Return (X, Y) of the center of cell containing provided text 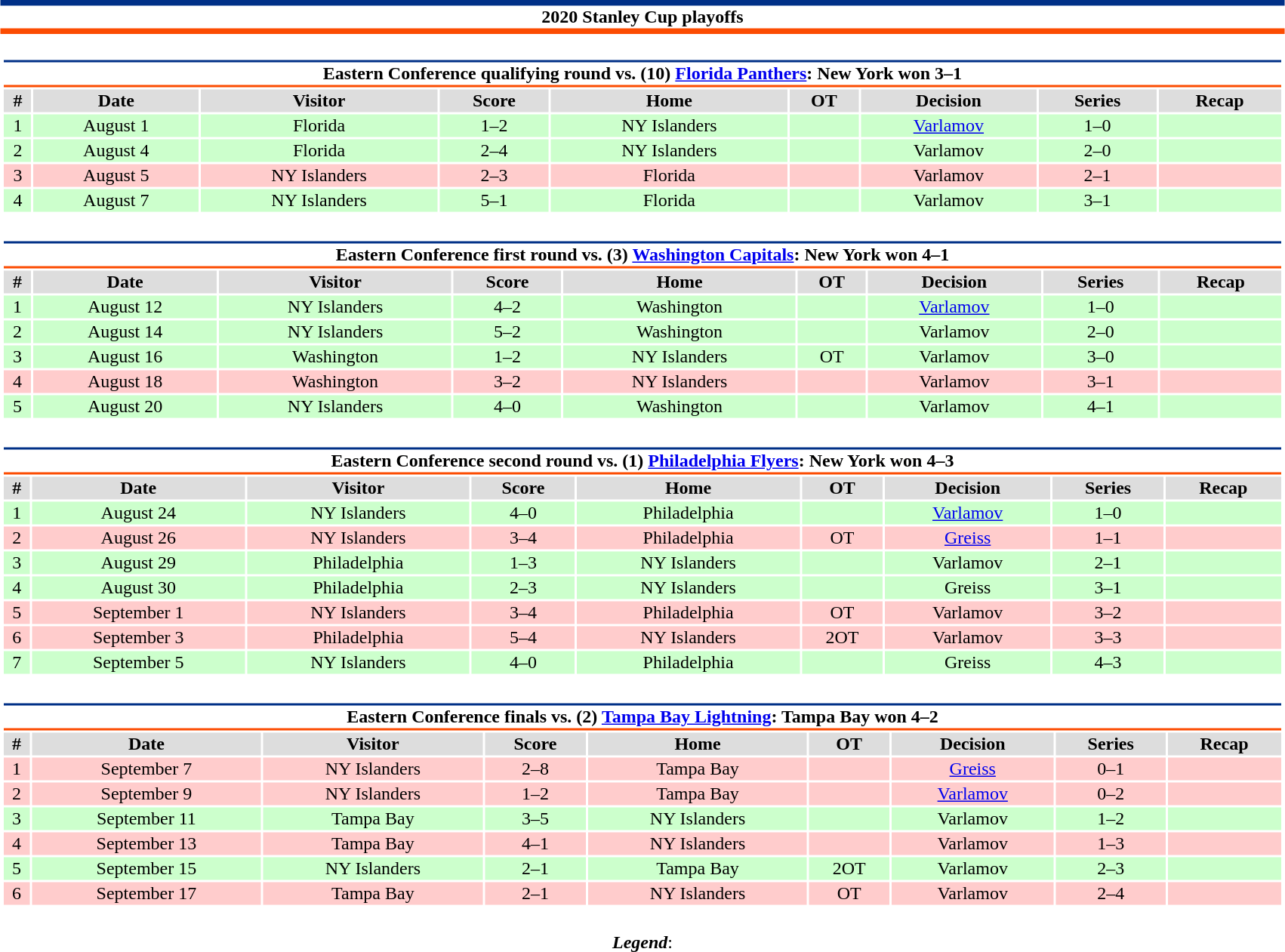
3–5 (535, 819)
August 16 (125, 357)
August 14 (125, 331)
0–2 (1111, 793)
5–4 (523, 638)
1–1 (1108, 538)
August 26 (138, 538)
September 7 (146, 769)
August 20 (125, 407)
September 3 (138, 638)
2–8 (535, 769)
Eastern Conference qualifying round vs. (10) Florida Panthers: New York won 3–1 (642, 74)
September 15 (146, 869)
September 5 (138, 662)
7 (17, 662)
2020 Stanley Cup playoffs (642, 17)
September 13 (146, 843)
September 17 (146, 893)
5–2 (507, 331)
Eastern Conference finals vs. (2) Tampa Bay Lightning: Tampa Bay won 4–2 (642, 717)
Eastern Conference first round vs. (3) Washington Capitals: New York won 4–1 (642, 255)
Eastern Conference second round vs. (1) Philadelphia Flyers: New York won 4–3 (642, 461)
September 9 (146, 793)
4–3 (1108, 662)
August 12 (125, 307)
5–1 (494, 200)
3–0 (1101, 357)
September 1 (138, 612)
4–2 (507, 307)
August 18 (125, 381)
0–1 (1111, 769)
3–3 (1108, 638)
August 29 (138, 562)
August 5 (116, 176)
August 4 (116, 150)
August 7 (116, 200)
September 11 (146, 819)
August 30 (138, 588)
August 24 (138, 513)
August 1 (116, 126)
